Capture the cell that displays the provided text and extract its (x, y) central coordinate. 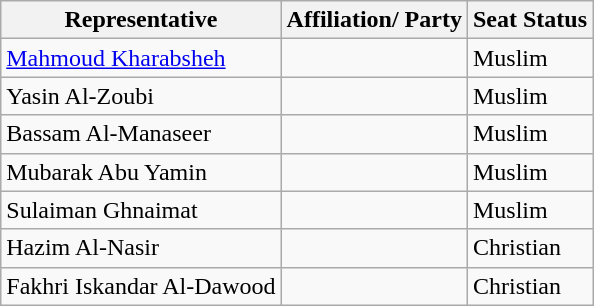
Representative (141, 20)
Mahmoud Kharabsheh (141, 58)
Mubarak Abu Yamin (141, 172)
Bassam Al-Manaseer (141, 134)
Hazim Al-Nasir (141, 248)
Seat Status (530, 20)
Sulaiman Ghnaimat (141, 210)
Yasin Al-Zoubi (141, 96)
Fakhri Iskandar Al-Dawood (141, 286)
Affiliation/ Party (374, 20)
